Find where the given text appears and provide that cell's center as (x, y) coordinate. 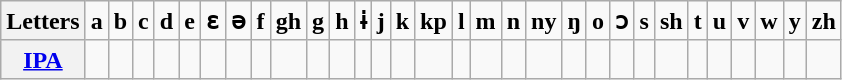
s (644, 21)
e (190, 21)
d (166, 21)
w (769, 21)
y (794, 21)
ny (544, 21)
IPA (43, 59)
ə (238, 21)
a (96, 21)
n (513, 21)
gh (288, 21)
ɔ (622, 21)
h (342, 21)
ɨ (362, 21)
sh (671, 21)
g (318, 21)
u (719, 21)
ɛ (212, 21)
zh (824, 21)
Letters (43, 21)
k (402, 21)
t (698, 21)
ŋ (574, 21)
b (120, 21)
kp (434, 21)
m (486, 21)
l (461, 21)
c (144, 21)
v (744, 21)
j (380, 21)
f (260, 21)
o (598, 21)
